From the cell containing the given text, extract its center point as [x, y] coordinate. 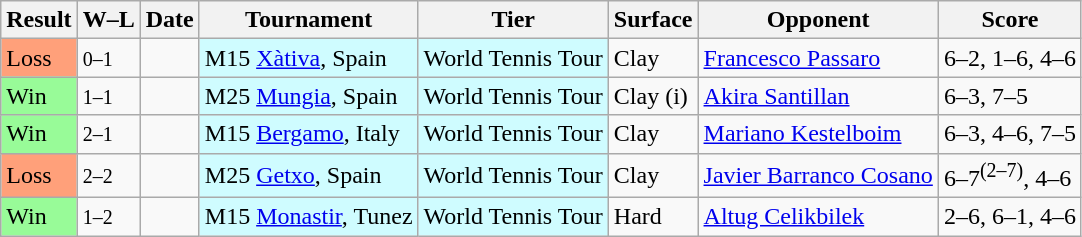
M15 Xàtiva, Spain [308, 58]
6–3, 7–5 [1010, 96]
Opponent [818, 20]
Date [170, 20]
Tournament [308, 20]
Surface [653, 20]
M15 Bergamo, Italy [308, 134]
Tier [513, 20]
1–2 [108, 217]
Result [39, 20]
Mariano Kestelboim [818, 134]
1–1 [108, 96]
M25 Getxo, Spain [308, 176]
Javier Barranco Cosano [818, 176]
Francesco Passaro [818, 58]
0–1 [108, 58]
Clay (i) [653, 96]
Akira Santillan [818, 96]
2–6, 6–1, 4–6 [1010, 217]
6–3, 4–6, 7–5 [1010, 134]
6–2, 1–6, 4–6 [1010, 58]
M25 Mungia, Spain [308, 96]
6–7(2–7), 4–6 [1010, 176]
2–1 [108, 134]
Hard [653, 217]
M15 Monastir, Tunez [308, 217]
2–2 [108, 176]
Score [1010, 20]
Altug Celikbilek [818, 217]
W–L [108, 20]
